Return [x, y] of the center of cell containing provided text 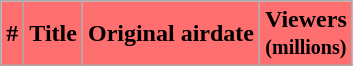
Title [54, 34]
# [12, 34]
Viewers(millions) [306, 34]
Original airdate [170, 34]
